Search for the cell housing the specified text and yield its (x, y) center coordinate. 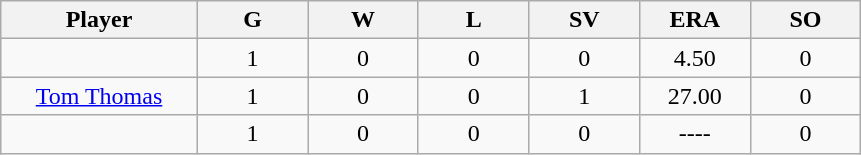
4.50 (696, 58)
ERA (696, 20)
SV (584, 20)
W (364, 20)
---- (696, 134)
G (252, 20)
27.00 (696, 96)
L (474, 20)
SO (806, 20)
Player (100, 20)
Tom Thomas (100, 96)
